For the text-containing cell, return its midpoint in [x, y] coordinate format. 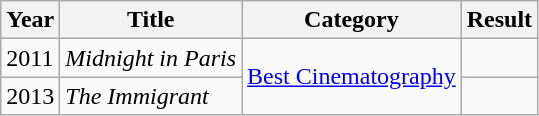
Best Cinematography [352, 77]
Result [499, 20]
The Immigrant [151, 96]
Midnight in Paris [151, 58]
Category [352, 20]
Year [30, 20]
Title [151, 20]
2013 [30, 96]
2011 [30, 58]
